Provide the [X, Y] coordinate of the cell's center where the given text is located.  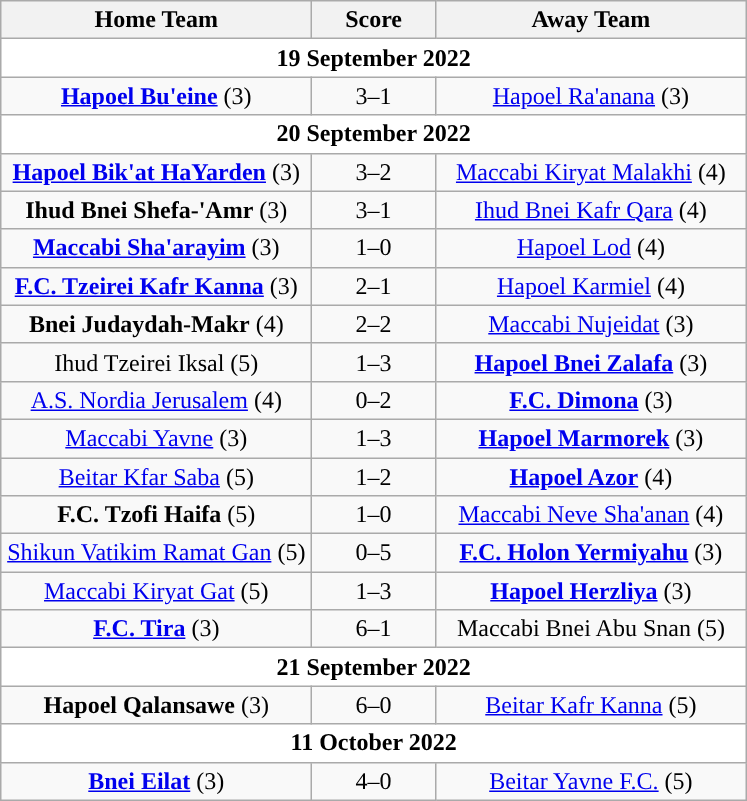
Maccabi Kiryat Gat (5) [156, 591]
F.C. Dimona (3) [590, 400]
2–2 [374, 324]
Hapoel Lod (4) [590, 248]
Home Team [156, 20]
F.C. Holon Yermiyahu (3) [590, 553]
Ihud Tzeirei Iksal (5) [156, 362]
Beitar Yavne F.C. (5) [590, 781]
Maccabi Nujeidat (3) [590, 324]
Hapoel Ra'anana (3) [590, 96]
Maccabi Bnei Abu Snan (5) [590, 629]
1–2 [374, 477]
Maccabi Yavne (3) [156, 438]
Hapoel Azor (4) [590, 477]
A.S. Nordia Jerusalem (4) [156, 400]
Hapoel Marmorek (3) [590, 438]
Maccabi Sha'arayim (3) [156, 248]
0–2 [374, 400]
19 September 2022 [374, 58]
3–2 [374, 172]
Hapoel Herzliya (3) [590, 591]
Hapoel Qalansawe (3) [156, 705]
Ihud Bnei Kafr Qara (4) [590, 210]
11 October 2022 [374, 743]
F.C. Tzeirei Kafr Kanna (3) [156, 286]
20 September 2022 [374, 134]
Hapoel Bu'eine (3) [156, 96]
6–0 [374, 705]
Hapoel Karmiel (4) [590, 286]
Maccabi Kiryat Malakhi (4) [590, 172]
Away Team [590, 20]
4–0 [374, 781]
0–5 [374, 553]
6–1 [374, 629]
F.C. Tira (3) [156, 629]
Bnei Eilat (3) [156, 781]
Ihud Bnei Shefa-'Amr (3) [156, 210]
2–1 [374, 286]
Shikun Vatikim Ramat Gan (5) [156, 553]
F.C. Tzofi Haifa (5) [156, 515]
Beitar Kfar Saba (5) [156, 477]
Bnei Judaydah-Makr (4) [156, 324]
Beitar Kafr Kanna (5) [590, 705]
Hapoel Bnei Zalafa (3) [590, 362]
Hapoel Bik'at HaYarden (3) [156, 172]
21 September 2022 [374, 667]
Maccabi Neve Sha'anan (4) [590, 515]
Score [374, 20]
